Determine the [X, Y] coordinate at the center of the cell enclosing the given text.  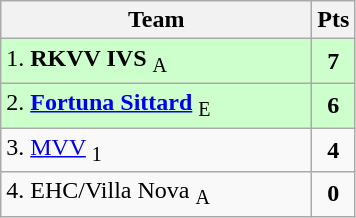
1. RKVV IVS A [156, 61]
Team [156, 20]
7 [334, 61]
0 [334, 194]
4 [334, 150]
2. Fortuna Sittard E [156, 105]
4. EHC/Villa Nova A [156, 194]
3. MVV 1 [156, 150]
6 [334, 105]
Pts [334, 20]
